Extract the (X, Y) coordinate from the center of the cell holding the provided text.  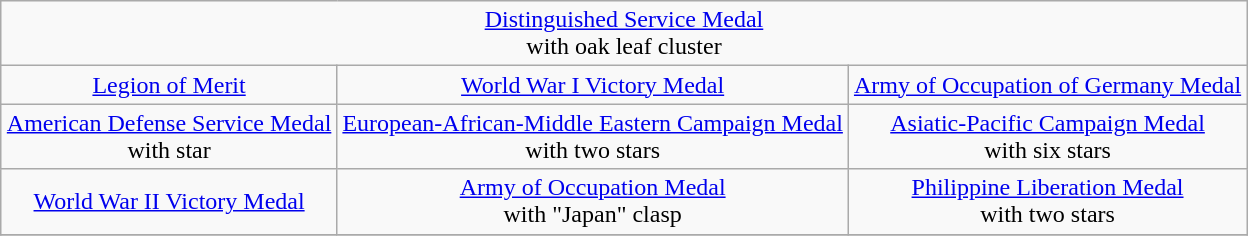
Asiatic-Pacific Campaign Medal with six stars (1047, 136)
World War I Victory Medal (593, 85)
Legion of Merit (169, 85)
Philippine Liberation Medal with two stars (1047, 202)
Army of Occupation Medal with "Japan" clasp (593, 202)
European-African-Middle Eastern Campaign Medal with two stars (593, 136)
Distinguished Service Medal with oak leaf cluster (624, 34)
World War II Victory Medal (169, 202)
Army of Occupation of Germany Medal (1047, 85)
American Defense Service Medal with star (169, 136)
